Return the (x, y) coordinate for the center point of the cell that contains the specified text.  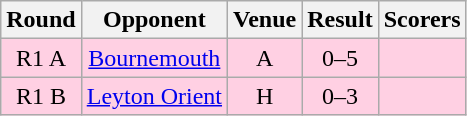
H (265, 96)
0–5 (340, 58)
Opponent (154, 20)
A (265, 58)
Round (41, 20)
Venue (265, 20)
Result (340, 20)
R1 B (41, 96)
Bournemouth (154, 58)
Leyton Orient (154, 96)
0–3 (340, 96)
R1 A (41, 58)
Scorers (422, 20)
